Return (x, y) of the center of cell containing provided text 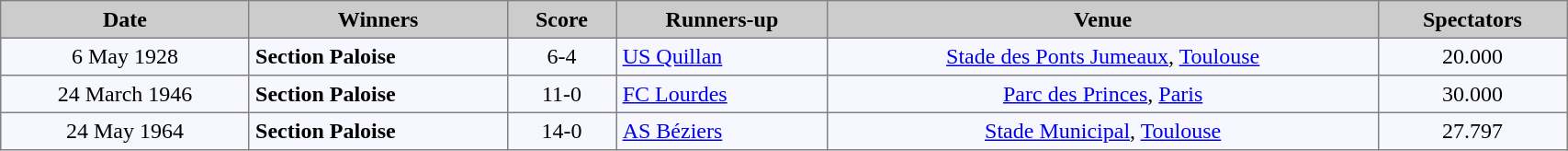
6 May 1928 (125, 56)
30.000 (1472, 94)
FC Lourdes (722, 94)
24 March 1946 (125, 94)
11-0 (562, 94)
20.000 (1472, 56)
Score (562, 19)
Venue (1102, 19)
Stade des Ponts Jumeaux, Toulouse (1102, 56)
Parc des Princes, Paris (1102, 94)
US Quillan (722, 56)
Stade Municipal, Toulouse (1102, 131)
6-4 (562, 56)
24 May 1964 (125, 131)
AS Béziers (722, 131)
Winners (378, 19)
Runners-up (722, 19)
27.797 (1472, 131)
Date (125, 19)
Spectators (1472, 19)
14-0 (562, 131)
